Search for the cell housing the specified text and yield its [X, Y] center coordinate. 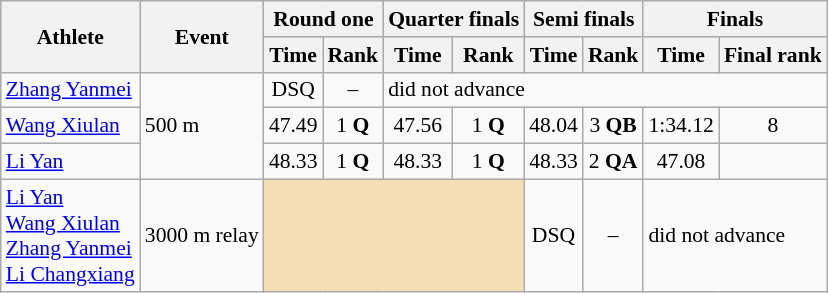
Zhang Yanmei [70, 90]
Quarter finals [454, 19]
1:34.12 [680, 126]
3000 m relay [202, 235]
3 QB [614, 126]
48.04 [554, 126]
8 [773, 126]
Semi finals [584, 19]
500 m [202, 126]
Round one [324, 19]
47.08 [680, 162]
Li Yan [70, 162]
Athlete [70, 36]
47.56 [418, 126]
Finals [734, 19]
47.49 [294, 126]
Event [202, 36]
Wang Xiulan [70, 126]
2 QA [614, 162]
Final rank [773, 55]
Li YanWang XiulanZhang YanmeiLi Changxiang [70, 235]
